Scan for the cell matching the given text and deliver its (X, Y) coordinate at center. 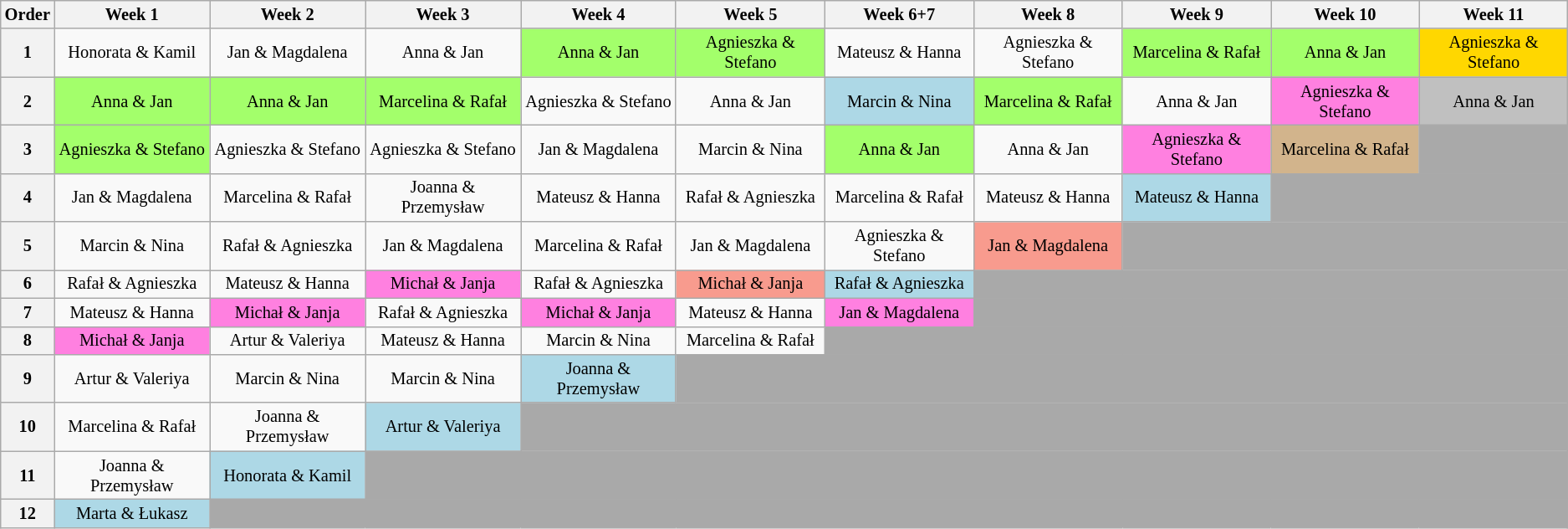
6 (28, 284)
Week 6+7 (899, 14)
11 (28, 475)
1 (28, 53)
5 (28, 246)
2 (28, 101)
Week 10 (1346, 14)
Week 5 (750, 14)
Week 2 (288, 14)
Week 1 (132, 14)
7 (28, 312)
9 (28, 378)
Marta & Łukasz (132, 513)
10 (28, 427)
Order (28, 14)
Week 8 (1048, 14)
8 (28, 341)
12 (28, 513)
3 (28, 149)
Week 4 (598, 14)
Week 9 (1197, 14)
Week 11 (1494, 14)
Week 3 (443, 14)
4 (28, 198)
